Determine the [x, y] coordinate at the center of the cell enclosing the given text.  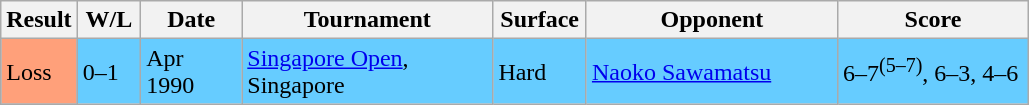
Date [192, 20]
0–1 [109, 72]
6–7(5–7), 6–3, 4–6 [932, 72]
Opponent [712, 20]
Loss [39, 72]
Hard [540, 72]
W/L [109, 20]
Surface [540, 20]
Singapore Open, Singapore [368, 72]
Apr 1990 [192, 72]
Score [932, 20]
Naoko Sawamatsu [712, 72]
Tournament [368, 20]
Result [39, 20]
